Search for the cell housing the specified text and yield its [x, y] center coordinate. 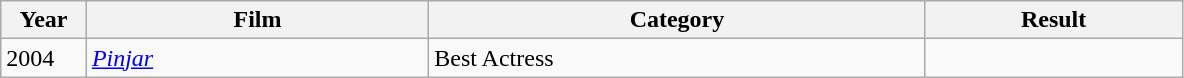
Result [1054, 20]
Category [677, 20]
Best Actress [677, 58]
Film [257, 20]
2004 [44, 58]
Year [44, 20]
Pinjar [257, 58]
